Output the [x, y] coordinate of the center of the cell containing the given text.  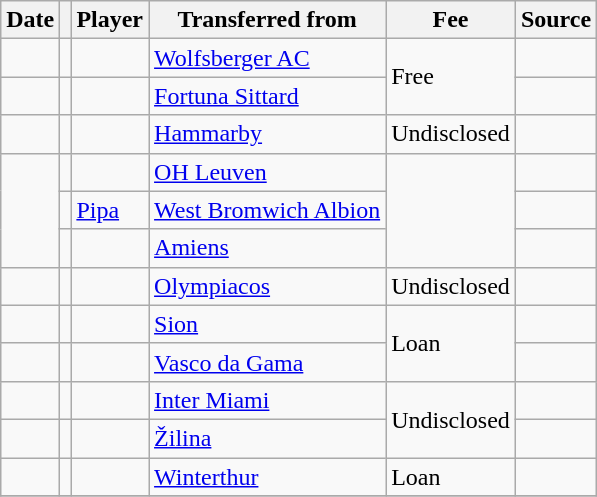
Fee [451, 20]
Wolfsberger AC [268, 58]
OH Leuven [268, 172]
Player [110, 20]
Sion [268, 324]
Vasco da Gama [268, 362]
Inter Miami [268, 400]
Amiens [268, 248]
Fortuna Sittard [268, 96]
Transferred from [268, 20]
Winterthur [268, 477]
Olympiacos [268, 286]
Free [451, 77]
Hammarby [268, 134]
Pipa [110, 210]
Žilina [268, 438]
Source [556, 20]
West Bromwich Albion [268, 210]
Date [30, 20]
